For the text-containing cell, return its midpoint in [x, y] coordinate format. 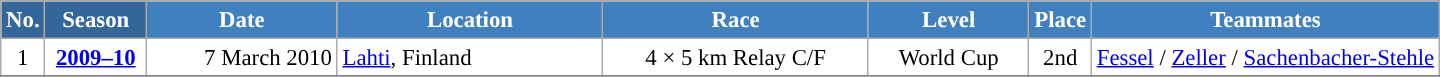
Race [736, 20]
Date [242, 20]
No. [23, 20]
2nd [1060, 58]
Fessel / Zeller / Sachenbacher-Stehle [1265, 58]
Teammates [1265, 20]
1 [23, 58]
Level [948, 20]
2009–10 [96, 58]
Location [470, 20]
Lahti, Finland [470, 58]
Season [96, 20]
World Cup [948, 58]
Place [1060, 20]
4 × 5 km Relay C/F [736, 58]
7 March 2010 [242, 58]
